Search for the cell housing the specified text and yield its (X, Y) center coordinate. 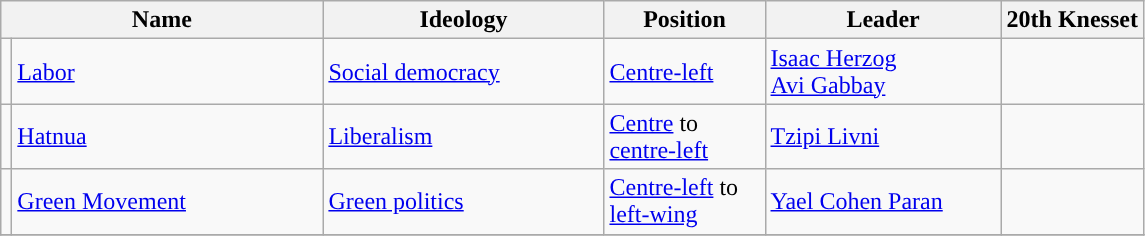
Labor (168, 72)
Yael Cohen Paran (883, 202)
Social democracy (464, 72)
Name (162, 20)
Isaac Herzog Avi Gabbay (883, 72)
20th Knesset (1072, 20)
Leader (883, 20)
Ideology (464, 20)
Centre-left to left-wing (684, 202)
Green Movement (168, 202)
Tzipi Livni (883, 136)
Centre to centre-left (684, 136)
Centre-left (684, 72)
Hatnua (168, 136)
Green politics (464, 202)
Position (684, 20)
Liberalism (464, 136)
